Return (X, Y) of the center of cell containing provided text 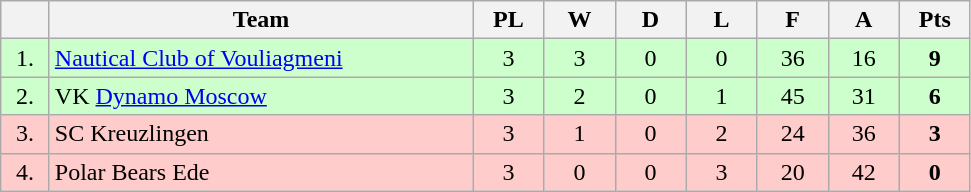
PL (508, 20)
42 (864, 172)
VK Dynamo Moscow (261, 96)
F (792, 20)
L (722, 20)
Nautical Club of Vouliagmeni (261, 58)
W (580, 20)
2. (26, 96)
SC Kreuzlingen (261, 134)
Pts (934, 20)
31 (864, 96)
24 (792, 134)
Polar Bears Ede (261, 172)
A (864, 20)
9 (934, 58)
20 (792, 172)
6 (934, 96)
Team (261, 20)
16 (864, 58)
4. (26, 172)
1. (26, 58)
3. (26, 134)
45 (792, 96)
D (650, 20)
